Locate the cell with the specified text and output its (x, y) center coordinate. 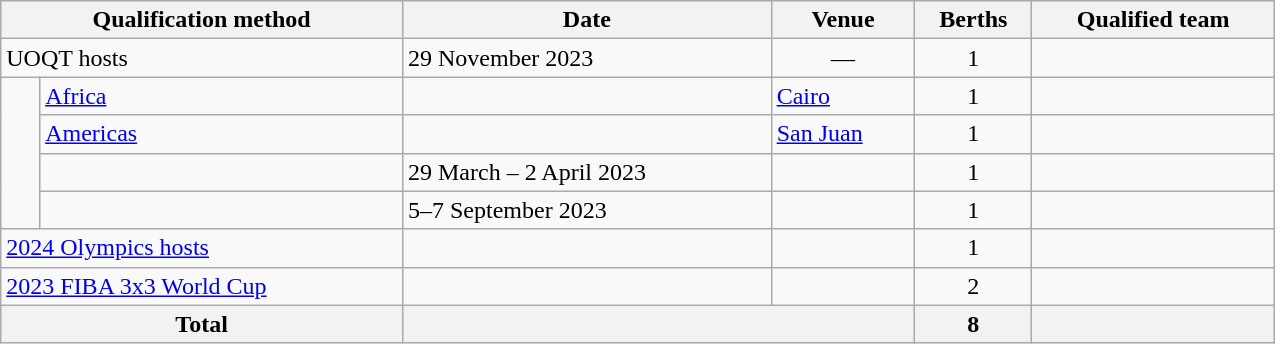
2023 FIBA 3x3 World Cup (202, 286)
San Juan (843, 134)
Qualification method (202, 20)
5–7 September 2023 (586, 210)
Date (586, 20)
Total (202, 324)
Venue (843, 20)
Berths (974, 20)
8 (974, 324)
2024 Olympics hosts (202, 248)
Qualified team (1153, 20)
Cairo (843, 96)
Americas (222, 134)
2 (974, 286)
29 November 2023 (586, 58)
29 March – 2 April 2023 (586, 172)
Africa (222, 96)
UOQT hosts (202, 58)
— (843, 58)
